Provide the (x, y) coordinate of the cell's center where the given text is located.  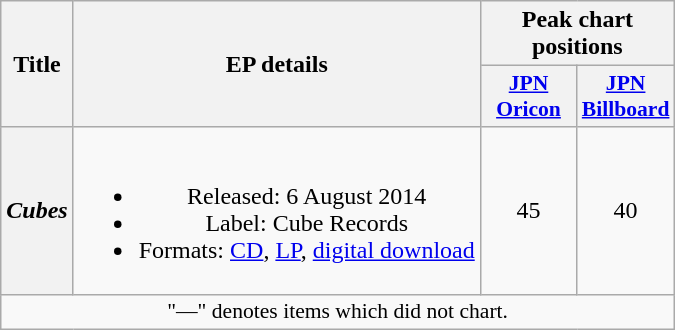
Cubes (37, 210)
"—" denotes items which did not chart. (338, 312)
JPNOricon (528, 96)
45 (528, 210)
Peak chart positions (577, 34)
Released: 6 August 2014Label: Cube RecordsFormats: CD, LP, digital download (276, 210)
Title (37, 64)
EP details (276, 64)
40 (626, 210)
JPNBillboard (626, 96)
